Scan for the cell matching the given text and deliver its [x, y] coordinate at center. 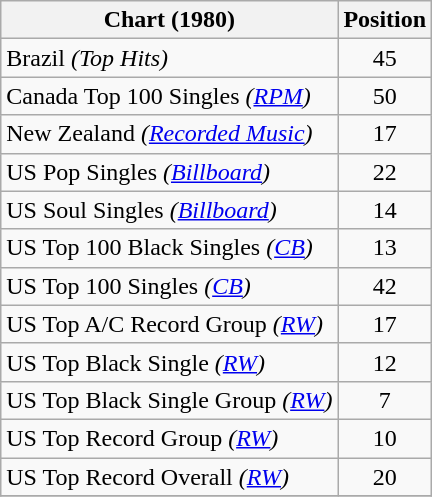
Position [385, 20]
22 [385, 172]
Canada Top 100 Singles (RPM) [170, 96]
US Top 100 Singles (CB) [170, 286]
US Soul Singles (Billboard) [170, 210]
50 [385, 96]
13 [385, 248]
US Top Black Single (RW) [170, 362]
US Top A/C Record Group (RW) [170, 324]
42 [385, 286]
US Top Record Group (RW) [170, 438]
New Zealand (Recorded Music) [170, 134]
US Top Black Single Group (RW) [170, 400]
7 [385, 400]
10 [385, 438]
20 [385, 477]
US Pop Singles (Billboard) [170, 172]
US Top Record Overall (RW) [170, 477]
14 [385, 210]
12 [385, 362]
Chart (1980) [170, 20]
Brazil (Top Hits) [170, 58]
US Top 100 Black Singles (CB) [170, 248]
45 [385, 58]
